Scan for the cell matching the given text and deliver its (X, Y) coordinate at center. 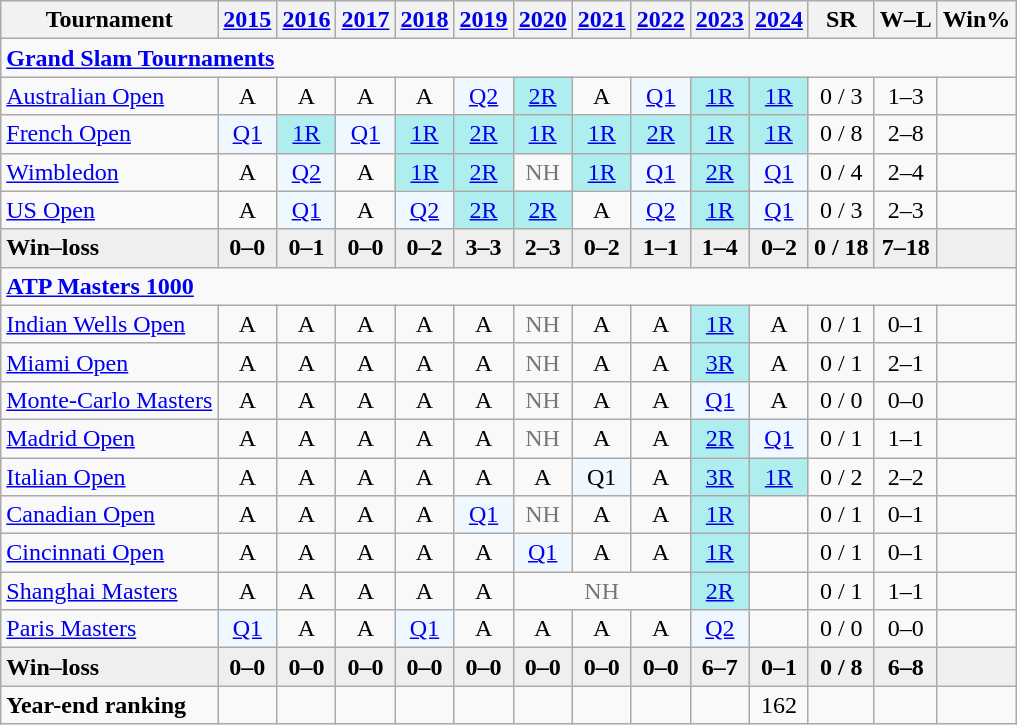
ATP Masters 1000 (508, 286)
1–3 (906, 96)
Shanghai Masters (110, 591)
7–18 (906, 248)
2020 (542, 20)
Miami Open (110, 362)
2018 (424, 20)
2022 (660, 20)
SR (841, 20)
French Open (110, 134)
Win% (976, 20)
Paris Masters (110, 629)
2–8 (906, 134)
Tournament (110, 20)
Australian Open (110, 96)
Wimbledon (110, 172)
Monte-Carlo Masters (110, 400)
Cincinnati Open (110, 553)
162 (778, 705)
US Open (110, 210)
W–L (906, 20)
Madrid Open (110, 438)
Grand Slam Tournaments (508, 58)
6–8 (906, 667)
2016 (306, 20)
2021 (602, 20)
0 / 4 (841, 172)
2–4 (906, 172)
0 / 18 (841, 248)
2017 (366, 20)
Indian Wells Open (110, 324)
Canadian Open (110, 515)
2015 (248, 20)
0 / 2 (841, 477)
2–1 (906, 362)
2019 (484, 20)
Italian Open (110, 477)
6–7 (720, 667)
1–4 (720, 248)
3–3 (484, 248)
2024 (778, 20)
2–2 (906, 477)
2023 (720, 20)
Year-end ranking (110, 705)
